Return (x, y) of the center of cell containing provided text 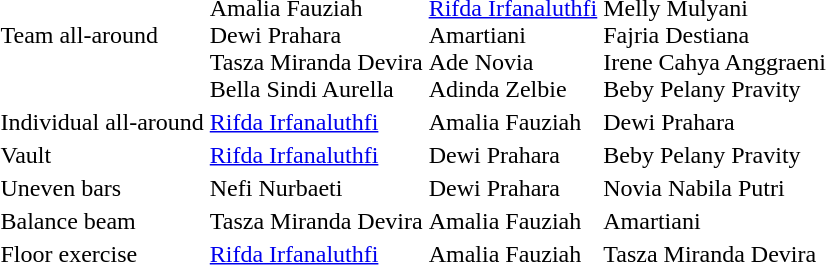
Tasza Miranda Devira (316, 221)
Nefi Nurbaeti (316, 188)
